For the text-containing cell, return its midpoint in [x, y] coordinate format. 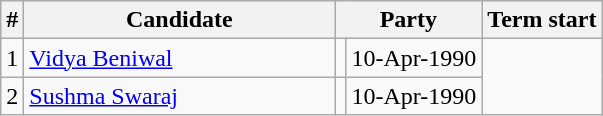
2 [12, 96]
Vidya Beniwal [180, 58]
1 [12, 58]
Candidate [180, 20]
Term start [542, 20]
Party [408, 20]
Sushma Swaraj [180, 96]
# [12, 20]
